Scan for the cell matching the given text and deliver its [X, Y] coordinate at center. 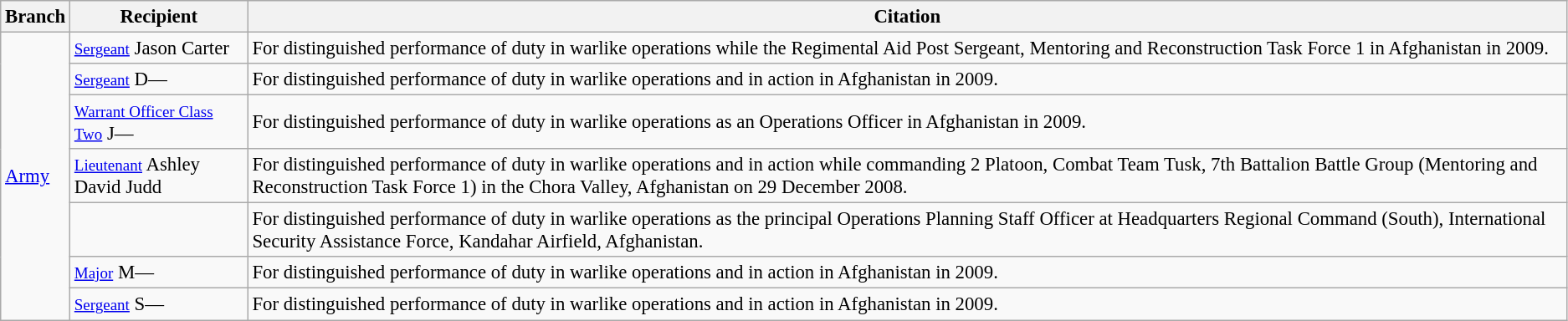
Sergeant S— [159, 304]
Lieutenant Ashley David Judd [159, 176]
Recipient [159, 17]
For distinguished performance of duty in warlike operations as an Operations Officer in Afghanistan in 2009. [907, 122]
Warrant Officer Class Two J— [159, 122]
Sergeant Jason Carter [159, 48]
Citation [907, 17]
Branch [35, 17]
Army [35, 176]
Major M— [159, 273]
Sergeant D— [159, 79]
